Output the [X, Y] coordinate of the center of the cell containing the given text.  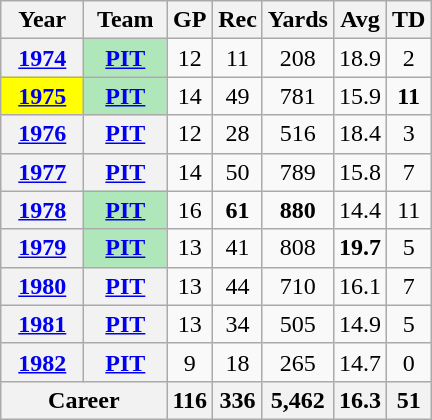
1977 [42, 172]
Yards [298, 20]
Rec [238, 20]
516 [298, 134]
19.7 [360, 248]
44 [238, 286]
2 [408, 58]
34 [238, 324]
0 [408, 362]
Team [126, 20]
18 [238, 362]
28 [238, 134]
880 [298, 210]
16 [190, 210]
18.4 [360, 134]
1980 [42, 286]
1979 [42, 248]
3 [408, 134]
Year [42, 20]
1974 [42, 58]
5,462 [298, 400]
61 [238, 210]
1975 [42, 96]
208 [298, 58]
14.7 [360, 362]
18.9 [360, 58]
116 [190, 400]
1978 [42, 210]
16.1 [360, 286]
41 [238, 248]
15.9 [360, 96]
710 [298, 286]
14.4 [360, 210]
49 [238, 96]
789 [298, 172]
1976 [42, 134]
Career [84, 400]
51 [408, 400]
265 [298, 362]
9 [190, 362]
15.8 [360, 172]
781 [298, 96]
808 [298, 248]
1982 [42, 362]
16.3 [360, 400]
1981 [42, 324]
505 [298, 324]
336 [238, 400]
14.9 [360, 324]
GP [190, 20]
50 [238, 172]
TD [408, 20]
Avg [360, 20]
